Search for the cell housing the specified text and yield its (X, Y) center coordinate. 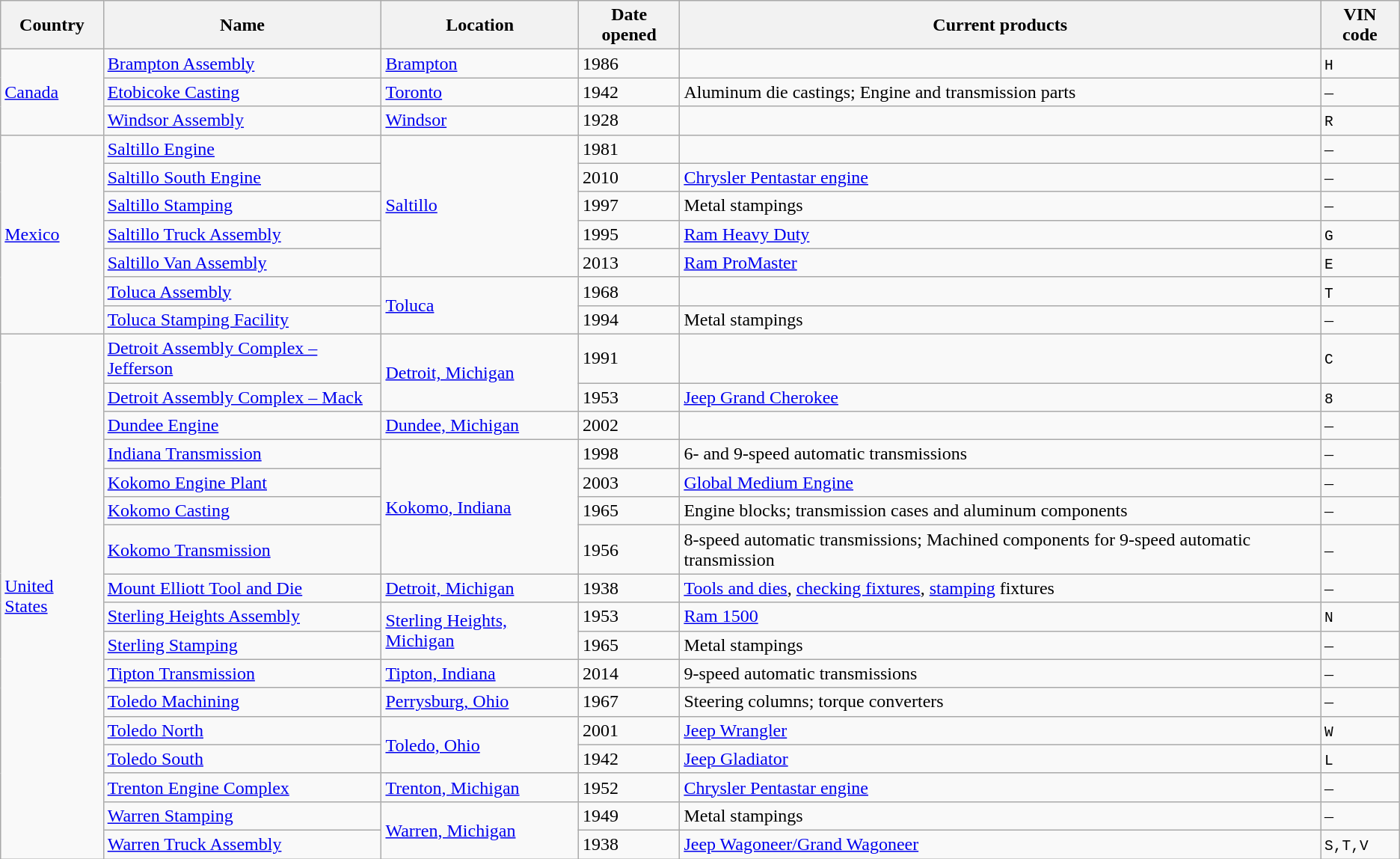
Toledo North (242, 730)
1949 (628, 816)
R (1360, 120)
Saltillo Truck Assembly (242, 234)
Windsor (480, 120)
United States (52, 596)
Sterling Heights, Michigan (480, 631)
9-speed automatic transmissions (1001, 673)
Perrysburg, Ohio (480, 702)
1981 (628, 149)
Toluca Stamping Facility (242, 320)
Windsor Assembly (242, 120)
Kokomo, Indiana (480, 507)
Etobicoke Casting (242, 92)
Detroit Assembly Complex – Jefferson (242, 358)
2002 (628, 426)
Sterling Heights Assembly (242, 617)
2003 (628, 483)
Ram 1500 (1001, 617)
Toledo Machining (242, 702)
Name (242, 25)
1986 (628, 64)
Warren, Michigan (480, 830)
Trenton Engine Complex (242, 787)
Steering columns; torque converters (1001, 702)
Jeep Wrangler (1001, 730)
Kokomo Casting (242, 511)
2013 (628, 263)
Tools and dies, checking fixtures, stamping fixtures (1001, 588)
Jeep Gladiator (1001, 759)
VIN code (1360, 25)
Brampton Assembly (242, 64)
6- and 9-speed automatic transmissions (1001, 454)
Country (52, 25)
G (1360, 234)
L (1360, 759)
W (1360, 730)
1995 (628, 234)
Mexico (52, 234)
Tipton, Indiana (480, 673)
Saltillo South Engine (242, 177)
1997 (628, 206)
E (1360, 263)
Toluca Assembly (242, 291)
2010 (628, 177)
1991 (628, 358)
Warren Truck Assembly (242, 844)
Kokomo Transmission (242, 549)
Kokomo Engine Plant (242, 483)
Global Medium Engine (1001, 483)
Location (480, 25)
Aluminum die castings; Engine and transmission parts (1001, 92)
1968 (628, 291)
Canada (52, 92)
Brampton (480, 64)
Ram ProMaster (1001, 263)
Toledo South (242, 759)
Current products (1001, 25)
Date opened (628, 25)
Saltillo Engine (242, 149)
Toledo, Ohio (480, 745)
8-speed automatic transmissions; Machined components for 9-speed automatic transmission (1001, 549)
2001 (628, 730)
Trenton, Michigan (480, 787)
1928 (628, 120)
Sterling Stamping (242, 645)
Mount Elliott Tool and Die (242, 588)
Dundee, Michigan (480, 426)
8 (1360, 397)
Ram Heavy Duty (1001, 234)
Jeep Wagoneer/Grand Wagoneer (1001, 844)
N (1360, 617)
1998 (628, 454)
2014 (628, 673)
Warren Stamping (242, 816)
Detroit Assembly Complex – Mack (242, 397)
C (1360, 358)
1994 (628, 320)
H (1360, 64)
Saltillo Stamping (242, 206)
S,T,V (1360, 844)
Dundee Engine (242, 426)
T (1360, 291)
Saltillo Van Assembly (242, 263)
1956 (628, 549)
Saltillo (480, 206)
Jeep Grand Cherokee (1001, 397)
1952 (628, 787)
Toronto (480, 92)
Tipton Transmission (242, 673)
1967 (628, 702)
Indiana Transmission (242, 454)
Toluca (480, 305)
Engine blocks; transmission cases and aluminum components (1001, 511)
